Detect which cell encompasses the target text, then output its [x, y] center coordinate. 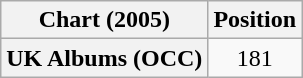
Position [255, 20]
Chart (2005) [104, 20]
181 [255, 58]
UK Albums (OCC) [104, 58]
